Output the (x, y) coordinate of the center of the cell containing the given text.  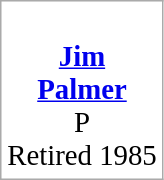
JimPalmerPRetired 1985 (82, 90)
